Scan for the cell matching the given text and deliver its (x, y) coordinate at center. 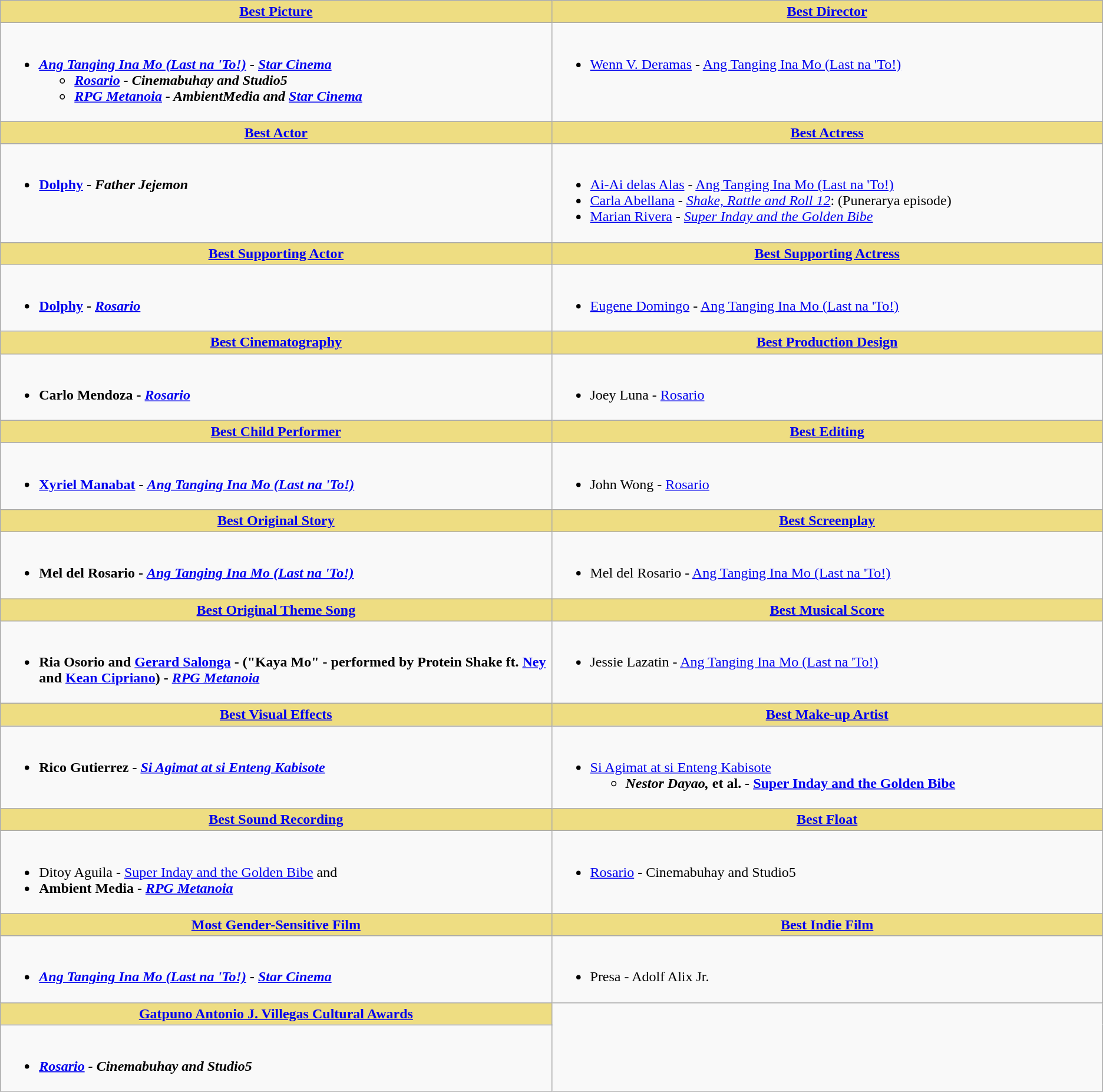
Ditoy Aguila - Super Inday and the Golden Bibe andAmbient Media - RPG Metanoia (276, 872)
Joey Luna - Rosario (827, 387)
Best Indie Film (827, 925)
Best Supporting Actor (276, 253)
Dolphy - Rosario (276, 298)
Best Director (827, 12)
Best Float (827, 820)
Best Sound Recording (276, 820)
Ang Tanging Ina Mo (Last na 'To!) - Star Cinema (276, 969)
Wenn V. Deramas - Ang Tanging Ina Mo (Last na 'To!) (827, 72)
Best Screenplay (827, 520)
Best Musical Score (827, 610)
Ria Osorio and Gerard Salonga - ("Kaya Mo" - performed by Protein Shake ft. Ney and Kean Cipriano) - RPG Metanoia (276, 662)
Xyriel Manabat - Ang Tanging Ina Mo (Last na 'To!) (276, 476)
Eugene Domingo - Ang Tanging Ina Mo (Last na 'To!) (827, 298)
Best Visual Effects (276, 715)
Best Cinematography (276, 342)
Dolphy - Father Jejemon (276, 193)
Si Agimat at si Enteng KabisoteNestor Dayao, et al. - Super Inday and the Golden Bibe (827, 767)
Best Editing (827, 431)
Best Child Performer (276, 431)
Best Original Story (276, 520)
Rico Gutierrez - Si Agimat at si Enteng Kabisote (276, 767)
Best Supporting Actress (827, 253)
Gatpuno Antonio J. Villegas Cultural Awards (276, 1014)
Best Make-up Artist (827, 715)
Most Gender-Sensitive Film (276, 925)
Best Production Design (827, 342)
Carlo Mendoza - Rosario (276, 387)
Best Picture (276, 12)
Best Actor (276, 133)
Best Original Theme Song (276, 610)
Ang Tanging Ina Mo (Last na 'To!) - Star CinemaRosario - Cinemabuhay and Studio5 RPG Metanoia - AmbientMedia and Star Cinema (276, 72)
Presa - Adolf Alix Jr. (827, 969)
John Wong - Rosario (827, 476)
Best Actress (827, 133)
Jessie Lazatin - Ang Tanging Ina Mo (Last na 'To!) (827, 662)
